Return the (X, Y) coordinate for the center point of the cell that contains the specified text.  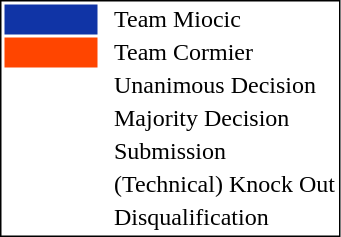
Submission (224, 151)
Team Cormier (224, 53)
Unanimous Decision (224, 85)
Majority Decision (224, 119)
Disqualification (224, 217)
(Technical) Knock Out (224, 185)
Team Miocic (224, 19)
